Output the (x, y) coordinate of the center of the cell containing the given text.  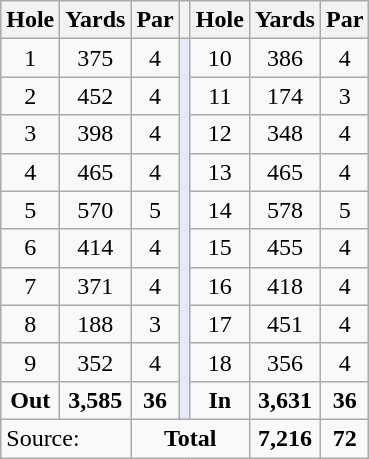
348 (284, 134)
3,631 (284, 400)
11 (220, 96)
72 (344, 438)
2 (30, 96)
578 (284, 210)
7 (30, 286)
3,585 (96, 400)
8 (30, 324)
188 (96, 324)
In (220, 400)
Total (190, 438)
13 (220, 172)
18 (220, 362)
14 (220, 210)
570 (96, 210)
418 (284, 286)
Out (30, 400)
17 (220, 324)
174 (284, 96)
455 (284, 248)
12 (220, 134)
398 (96, 134)
414 (96, 248)
375 (96, 58)
Source: (66, 438)
386 (284, 58)
1 (30, 58)
15 (220, 248)
6 (30, 248)
16 (220, 286)
356 (284, 362)
10 (220, 58)
352 (96, 362)
9 (30, 362)
7,216 (284, 438)
451 (284, 324)
371 (96, 286)
452 (96, 96)
